Return the (x, y) coordinate for the center point of the cell that contains the specified text.  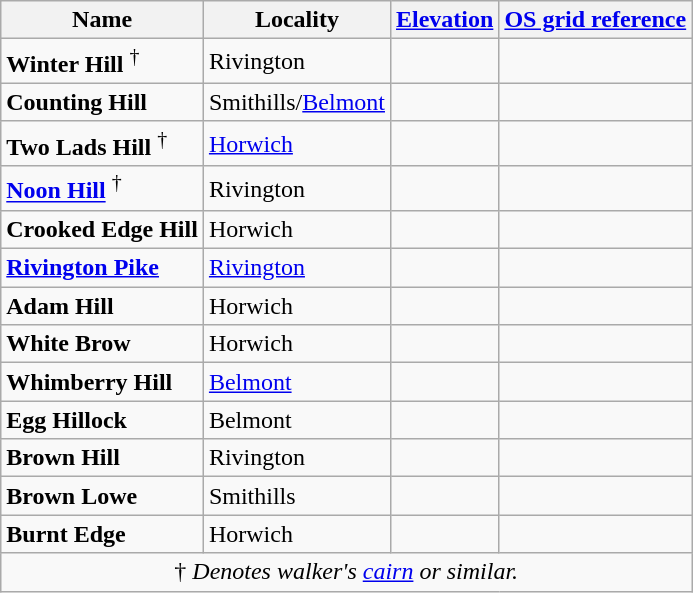
Noon Hill † (102, 188)
Winter Hill † (102, 62)
Elevation (444, 20)
Smithills (296, 496)
Two Lads Hill † (102, 144)
OS grid reference (596, 20)
Rivington Pike (102, 268)
Whimberry Hill (102, 382)
Brown Hill (102, 458)
Brown Lowe (102, 496)
Egg Hillock (102, 420)
Counting Hill (102, 102)
Smithills/Belmont (296, 102)
White Brow (102, 344)
Crooked Edge Hill (102, 230)
Burnt Edge (102, 534)
Adam Hill (102, 306)
† Denotes walker's cairn or similar. (346, 572)
Locality (296, 20)
Name (102, 20)
